Search for the cell housing the specified text and yield its (X, Y) center coordinate. 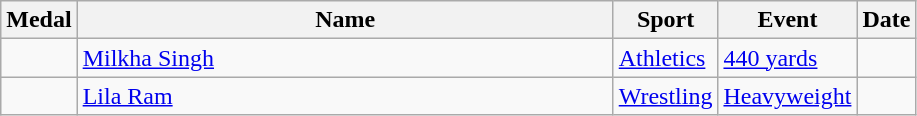
Heavyweight (788, 96)
Medal (39, 20)
Event (788, 20)
Wrestling (666, 96)
Name (345, 20)
Athletics (666, 58)
440 yards (788, 58)
Sport (666, 20)
Milkha Singh (345, 58)
Lila Ram (345, 96)
Date (886, 20)
